Extract the (x, y) coordinate from the center of the cell holding the provided text.  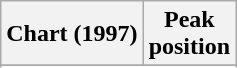
Chart (1997) (72, 34)
Peakposition (189, 34)
